From the cell containing the given text, extract its center point as [x, y] coordinate. 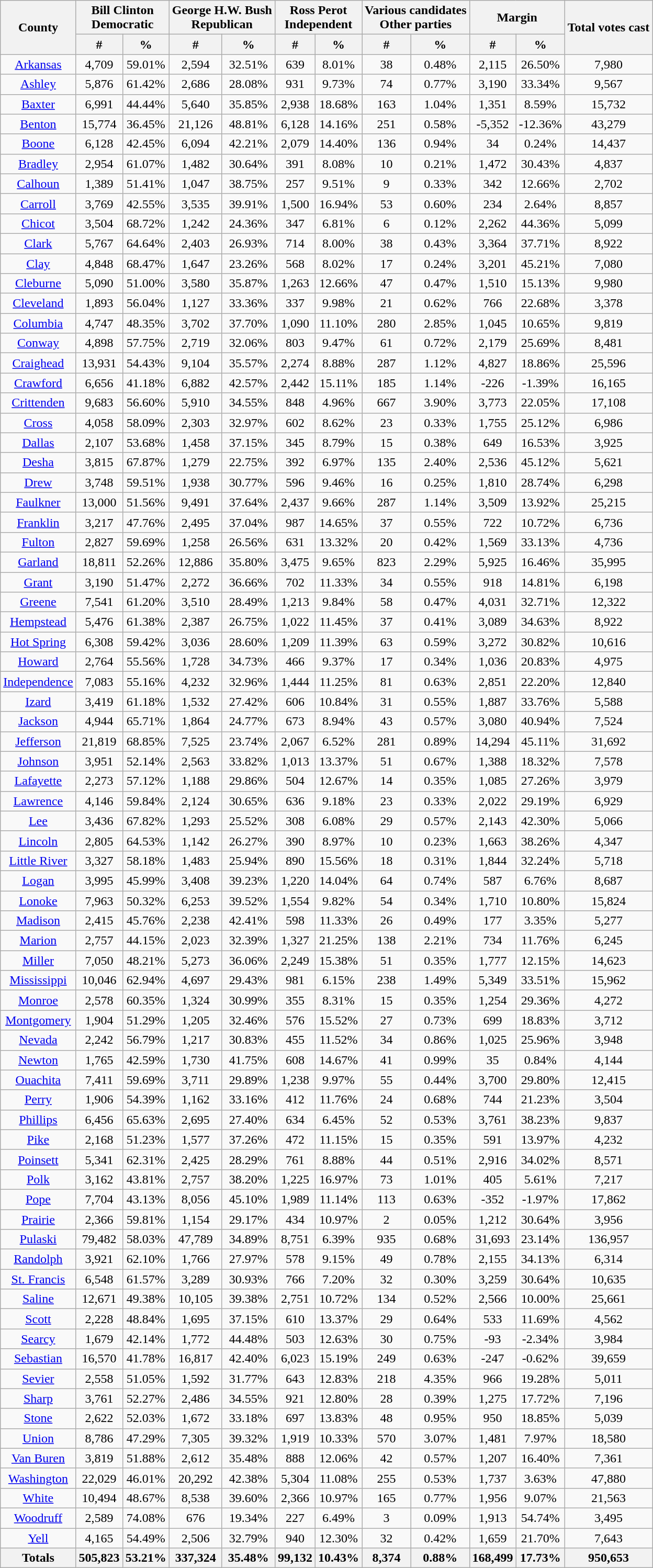
0.51% [441, 1159]
55.56% [145, 662]
234 [493, 204]
1,482 [196, 164]
19.34% [248, 1518]
4,837 [609, 164]
6,656 [99, 383]
Izard [38, 702]
1,844 [493, 861]
-226 [493, 383]
1,090 [295, 323]
466 [295, 662]
28.74% [540, 482]
8,786 [99, 1438]
9.07% [540, 1498]
576 [295, 1020]
1,864 [196, 721]
4,944 [99, 721]
61 [387, 343]
43 [387, 721]
0.52% [441, 1299]
1,327 [295, 941]
6,023 [295, 1359]
21,563 [609, 1498]
73 [387, 1179]
3,378 [609, 303]
Cleburne [38, 284]
8.94% [338, 721]
643 [295, 1379]
24 [387, 1100]
255 [387, 1478]
744 [493, 1100]
135 [387, 462]
55.16% [145, 682]
32.97% [248, 423]
6,882 [196, 383]
56.60% [145, 403]
587 [493, 881]
Perry [38, 1100]
21,819 [99, 741]
1,938 [196, 482]
16,817 [196, 1359]
0.84% [540, 1060]
1,577 [196, 1140]
38.75% [248, 184]
14.16% [338, 124]
26 [387, 921]
68.47% [145, 263]
58.18% [145, 861]
631 [295, 542]
673 [295, 721]
168,499 [493, 1558]
51.88% [145, 1458]
14 [387, 781]
29.43% [248, 980]
1,458 [196, 443]
1.12% [441, 363]
11.08% [338, 1478]
6,736 [609, 522]
11.15% [338, 1140]
6,991 [99, 104]
9.97% [338, 1080]
2,578 [99, 1000]
Polk [38, 1179]
Clark [38, 243]
64 [387, 881]
42.38% [248, 1478]
Pike [38, 1140]
Sebastian [38, 1359]
25.69% [540, 343]
15,824 [609, 900]
888 [295, 1458]
59.51% [145, 482]
163 [387, 104]
46.01% [145, 1478]
1,242 [196, 223]
950 [493, 1418]
16.94% [338, 204]
99,132 [295, 1558]
9.98% [338, 303]
39.32% [248, 1438]
30 [387, 1339]
25,215 [609, 502]
3,089 [493, 622]
6.81% [338, 223]
Lawrence [38, 801]
931 [295, 84]
26.27% [248, 841]
43.13% [145, 1199]
6,314 [609, 1259]
25.94% [248, 861]
29.80% [540, 1080]
10.33% [338, 1438]
2,022 [493, 801]
33.16% [248, 1100]
10.43% [338, 1558]
9 [387, 184]
610 [295, 1319]
39.23% [248, 881]
15.11% [338, 383]
0.58% [441, 124]
16.53% [540, 443]
3,748 [99, 482]
1,213 [295, 602]
3,535 [196, 204]
2,124 [196, 801]
1,238 [295, 1080]
6,094 [196, 144]
23.74% [248, 741]
1.49% [441, 980]
0.41% [441, 622]
16.40% [540, 1458]
12.63% [338, 1339]
42.59% [145, 1060]
42.45% [145, 144]
3,815 [99, 462]
6,245 [609, 941]
602 [295, 423]
8,571 [609, 1159]
1,209 [295, 642]
4,827 [493, 363]
43.81% [145, 1179]
1,444 [295, 682]
48.81% [248, 124]
35.87% [248, 284]
21,126 [196, 124]
Union [38, 1438]
6.08% [338, 821]
5,767 [99, 243]
39.52% [248, 900]
33.76% [540, 702]
38.23% [540, 1120]
9,683 [99, 403]
1.04% [441, 104]
1,919 [295, 1438]
342 [493, 184]
0.59% [441, 642]
Johnson [38, 761]
2,228 [99, 1319]
32.39% [248, 941]
Boone [38, 144]
33.13% [540, 542]
29.36% [540, 1000]
Scott [38, 1319]
14.67% [338, 1060]
Ashley [38, 84]
714 [295, 243]
138 [387, 941]
16.97% [338, 1179]
8.31% [338, 1000]
31.77% [248, 1379]
30.93% [248, 1279]
22.05% [540, 403]
6,548 [99, 1279]
51.29% [145, 1020]
Clay [38, 263]
Sharp [38, 1398]
27.40% [248, 1120]
3.07% [441, 1438]
0.86% [441, 1040]
3,419 [99, 702]
9.66% [338, 502]
608 [295, 1060]
30.99% [248, 1000]
26.93% [248, 243]
185 [387, 383]
12,415 [609, 1080]
Washington [38, 1478]
Crittenden [38, 403]
238 [387, 980]
Bill ClintonDemocratic [122, 18]
30.43% [540, 164]
30.65% [248, 801]
22.68% [540, 303]
33.51% [540, 980]
1,351 [493, 104]
4,975 [609, 662]
62.94% [145, 980]
6.49% [338, 1518]
218 [387, 1379]
8,751 [295, 1239]
18,580 [609, 1438]
2,067 [295, 741]
2,612 [196, 1458]
45.99% [145, 881]
27.97% [248, 1259]
1,647 [196, 263]
23.26% [248, 263]
1,481 [493, 1438]
Baxter [38, 104]
51.47% [145, 582]
33.34% [540, 84]
9.18% [338, 801]
38.26% [540, 841]
2,272 [196, 582]
55 [387, 1080]
0.43% [441, 243]
1,022 [295, 622]
1,142 [196, 841]
2,563 [196, 761]
3,951 [99, 761]
18.86% [540, 363]
61.38% [145, 622]
1,893 [99, 303]
33.36% [248, 303]
2,719 [196, 343]
1,710 [493, 900]
White [38, 1498]
2,495 [196, 522]
11.45% [338, 622]
337,324 [196, 1558]
Benton [38, 124]
5,039 [609, 1418]
249 [387, 1359]
337 [295, 303]
37.04% [248, 522]
8.62% [338, 423]
58.03% [145, 1239]
5,277 [609, 921]
6.39% [338, 1239]
1,906 [99, 1100]
568 [295, 263]
890 [295, 861]
649 [493, 443]
61.20% [145, 602]
1,036 [493, 662]
27.26% [540, 781]
1,279 [196, 462]
Hempstead [38, 622]
Various candidatesOther parties [416, 18]
30.82% [540, 642]
17,862 [609, 1199]
Greene [38, 602]
2,916 [493, 1159]
44.15% [145, 941]
3,510 [196, 602]
280 [387, 323]
Lonoke [38, 900]
53.21% [145, 1558]
6.76% [540, 881]
62.10% [145, 1259]
Howard [38, 662]
Hot Spring [38, 642]
1,220 [295, 881]
Calhoun [38, 184]
1,755 [493, 423]
2,179 [493, 343]
Logan [38, 881]
1,085 [493, 781]
0.21% [441, 164]
6.97% [338, 462]
1,388 [493, 761]
34.63% [540, 622]
1,659 [493, 1538]
24.77% [248, 721]
5,876 [99, 84]
981 [295, 980]
9.51% [338, 184]
6 [387, 223]
74 [387, 84]
44.36% [540, 223]
848 [295, 403]
15.52% [338, 1020]
606 [295, 702]
6,929 [609, 801]
699 [493, 1020]
Franklin [38, 522]
10.00% [540, 1299]
3,712 [609, 1020]
505,823 [99, 1558]
65.71% [145, 721]
48.67% [145, 1498]
2.85% [441, 323]
Searcy [38, 1339]
2,751 [295, 1299]
3,700 [493, 1080]
13.97% [540, 1140]
1,045 [493, 323]
60.35% [145, 1000]
803 [295, 343]
13.92% [540, 502]
Lafayette [38, 781]
16,570 [99, 1359]
5,341 [99, 1159]
Stone [38, 1418]
7,578 [609, 761]
1,766 [196, 1259]
390 [295, 841]
355 [295, 1000]
3,509 [493, 502]
31,692 [609, 741]
3,259 [493, 1279]
47.29% [145, 1438]
4,347 [609, 841]
Pulaski [38, 1239]
598 [295, 921]
5,925 [493, 562]
9.73% [338, 84]
18,811 [99, 562]
1,989 [295, 1199]
3,364 [493, 243]
Cleveland [38, 303]
37.70% [248, 323]
7,643 [609, 1538]
3,080 [493, 721]
47.76% [145, 522]
22.20% [540, 682]
5,476 [99, 622]
3,956 [609, 1220]
32.24% [540, 861]
28.29% [248, 1159]
639 [295, 64]
-352 [493, 1199]
0.44% [441, 1080]
16 [387, 482]
29.86% [248, 781]
44 [387, 1159]
1,154 [196, 1220]
1,207 [493, 1458]
0.25% [441, 482]
8.79% [338, 443]
35,995 [609, 562]
5,011 [609, 1379]
1.01% [441, 1179]
62.31% [145, 1159]
8,687 [609, 881]
28.49% [248, 602]
61.07% [145, 164]
0.23% [441, 841]
Nevada [38, 1040]
987 [295, 522]
35.85% [248, 104]
3,702 [196, 323]
64.64% [145, 243]
Totals [38, 1558]
-2.34% [540, 1339]
4,165 [99, 1538]
48 [387, 1418]
3,436 [99, 821]
Little River [38, 861]
44.48% [248, 1339]
14.81% [540, 582]
42.57% [248, 383]
14.04% [338, 881]
74.08% [145, 1518]
58 [387, 602]
0.60% [441, 204]
1,258 [196, 542]
1,730 [196, 1060]
26.50% [540, 64]
591 [493, 1140]
3,327 [99, 861]
251 [387, 124]
51.23% [145, 1140]
0.73% [441, 1020]
0.09% [441, 1518]
1,887 [493, 702]
Van Buren [38, 1458]
48.35% [145, 323]
26.56% [248, 542]
26.75% [248, 622]
George H.W. BushRepublican [222, 18]
0.67% [441, 761]
2,023 [196, 941]
37.26% [248, 1140]
39.38% [248, 1299]
19.28% [540, 1379]
2,594 [196, 64]
722 [493, 522]
3,272 [493, 642]
6,253 [196, 900]
3,948 [609, 1040]
1,217 [196, 1040]
Craighead [38, 363]
10.80% [540, 900]
2,274 [295, 363]
3,475 [295, 562]
13,931 [99, 363]
18.85% [540, 1418]
32.79% [248, 1538]
5,349 [493, 980]
41 [387, 1060]
-1.39% [540, 383]
51.41% [145, 184]
3,769 [99, 204]
Bradley [38, 164]
3,289 [196, 1279]
136,957 [609, 1239]
8.08% [338, 164]
2,566 [493, 1299]
0.94% [441, 144]
49.38% [145, 1299]
5.61% [540, 1179]
35.57% [248, 363]
34.13% [540, 1259]
Fulton [38, 542]
36.45% [145, 124]
1,275 [493, 1398]
13,000 [99, 502]
1,293 [196, 821]
2,536 [493, 462]
6,198 [609, 582]
1,904 [99, 1020]
4,747 [99, 323]
67.87% [145, 462]
2,486 [196, 1398]
7,980 [609, 64]
3,036 [196, 642]
Newton [38, 1060]
1,679 [99, 1339]
2,437 [295, 502]
68.72% [145, 223]
4.96% [338, 403]
113 [387, 1199]
54.74% [540, 1518]
42.21% [248, 144]
Garland [38, 562]
11.10% [338, 323]
52 [387, 1120]
47 [387, 284]
136 [387, 144]
1,254 [493, 1000]
10,616 [609, 642]
17.72% [540, 1398]
11.14% [338, 1199]
-5,352 [493, 124]
5,588 [609, 702]
761 [295, 1159]
950,653 [609, 1558]
412 [295, 1100]
12.15% [540, 961]
0.05% [441, 1220]
9,980 [609, 284]
455 [295, 1040]
18 [387, 861]
29.19% [540, 801]
14,437 [609, 144]
52.03% [145, 1418]
31,693 [493, 1239]
3,819 [99, 1458]
1,162 [196, 1100]
4,848 [99, 263]
28.60% [248, 642]
27 [387, 1020]
Desha [38, 462]
39.91% [248, 204]
8,857 [609, 204]
25,661 [609, 1299]
7,305 [196, 1438]
4,709 [99, 64]
0.78% [441, 1259]
347 [295, 223]
405 [493, 1179]
17,108 [609, 403]
25.96% [540, 1040]
4,058 [99, 423]
7.20% [338, 1279]
Montgomery [38, 1020]
921 [295, 1398]
65.63% [145, 1120]
702 [295, 582]
51.00% [145, 284]
2,805 [99, 841]
9,104 [196, 363]
12,671 [99, 1299]
63 [387, 642]
61.42% [145, 84]
34.73% [248, 662]
11.25% [338, 682]
-247 [493, 1359]
43,279 [609, 124]
3,711 [196, 1080]
45.11% [540, 741]
0.89% [441, 741]
2,954 [99, 164]
5,640 [196, 104]
56.79% [145, 1040]
1,389 [99, 184]
49 [387, 1259]
52.14% [145, 761]
7,541 [99, 602]
2,702 [609, 184]
12,840 [609, 682]
1,554 [295, 900]
45.76% [145, 921]
9,837 [609, 1120]
3,984 [609, 1339]
697 [295, 1418]
51.05% [145, 1379]
10,046 [99, 980]
Conway [38, 343]
165 [387, 1498]
1,765 [99, 1060]
0.75% [441, 1339]
2,827 [99, 542]
533 [493, 1319]
2.40% [441, 462]
59.42% [145, 642]
2,262 [493, 223]
9.15% [338, 1259]
Jefferson [38, 741]
51.56% [145, 502]
16,165 [609, 383]
734 [493, 941]
3.63% [540, 1478]
5,718 [609, 861]
0.62% [441, 303]
5,910 [196, 403]
918 [493, 582]
2,155 [493, 1259]
0.49% [441, 921]
Margin [517, 18]
28 [387, 1398]
22,029 [99, 1478]
12,322 [609, 602]
32.96% [248, 682]
4.35% [441, 1379]
9,491 [196, 502]
2,249 [295, 961]
1,047 [196, 184]
34.02% [540, 1159]
3,773 [493, 403]
1,483 [196, 861]
596 [295, 482]
33.82% [248, 761]
12.30% [338, 1538]
10.65% [540, 323]
25.12% [540, 423]
61.57% [145, 1279]
8,538 [196, 1498]
2,242 [99, 1040]
59.01% [145, 64]
1,212 [493, 1220]
38.20% [248, 1179]
2,589 [99, 1518]
Chicot [38, 223]
7,704 [99, 1199]
15.19% [338, 1359]
1,663 [493, 841]
0.88% [441, 1558]
2,273 [99, 781]
3,495 [609, 1518]
58.09% [145, 423]
64.53% [145, 841]
54.43% [145, 363]
12.67% [338, 781]
2.64% [540, 204]
3.35% [540, 921]
7,525 [196, 741]
2,764 [99, 662]
-1.97% [540, 1199]
9.37% [338, 662]
5,066 [609, 821]
0.48% [441, 64]
10,635 [609, 1279]
0.72% [441, 343]
13.83% [338, 1418]
21.70% [540, 1538]
0.99% [441, 1060]
42.41% [248, 921]
0.31% [441, 861]
31 [387, 702]
2,851 [493, 682]
61.18% [145, 702]
7,083 [99, 682]
2,415 [99, 921]
2,107 [99, 443]
15,962 [609, 980]
9.82% [338, 900]
32.51% [248, 64]
1,263 [295, 284]
17.73% [540, 1558]
391 [295, 164]
-93 [493, 1339]
27.42% [248, 702]
7,196 [609, 1398]
56.04% [145, 303]
25.52% [248, 821]
48.21% [145, 961]
2,506 [196, 1538]
Total votes cast [609, 27]
1,695 [196, 1319]
1,225 [295, 1179]
Cross [38, 423]
177 [493, 921]
966 [493, 1379]
2,695 [196, 1120]
48.84% [145, 1319]
45.10% [248, 1199]
24.36% [248, 223]
Yell [38, 1538]
667 [387, 403]
Mississippi [38, 980]
1,510 [493, 284]
42.55% [145, 204]
5,304 [295, 1478]
308 [295, 821]
1,025 [493, 1040]
8.02% [338, 263]
6,456 [99, 1120]
578 [295, 1259]
3,408 [196, 881]
3,580 [196, 284]
7,963 [99, 900]
4,146 [99, 801]
18.83% [540, 1020]
21.23% [540, 1100]
Ross PerotIndependent [318, 18]
570 [387, 1438]
53 [387, 204]
35.80% [248, 562]
Marion [38, 941]
1,532 [196, 702]
Pope [38, 1199]
Dallas [38, 443]
54.39% [145, 1100]
Jackson [38, 721]
Lincoln [38, 841]
15,774 [99, 124]
1,013 [295, 761]
2,622 [99, 1418]
0.39% [441, 1398]
9.65% [338, 562]
227 [295, 1518]
7,080 [609, 263]
Arkansas [38, 64]
21.25% [338, 941]
2,387 [196, 622]
6,298 [609, 482]
20,292 [196, 1478]
1,777 [493, 961]
41.78% [145, 1359]
32.46% [248, 1020]
20.83% [540, 662]
5,099 [609, 223]
3,925 [609, 443]
2,442 [295, 383]
30.77% [248, 482]
0.74% [441, 881]
Monroe [38, 1000]
37.64% [248, 502]
81 [387, 682]
Crawford [38, 383]
25,596 [609, 363]
1,672 [196, 1418]
1,324 [196, 1000]
42 [387, 1458]
5,090 [99, 284]
Randolph [38, 1259]
59.84% [145, 801]
18.68% [338, 104]
3,921 [99, 1259]
2,938 [295, 104]
8.97% [338, 841]
32.71% [540, 602]
52.26% [145, 562]
9.46% [338, 482]
59.81% [145, 1220]
6.52% [338, 741]
3.90% [441, 403]
16.46% [540, 562]
29.89% [248, 1080]
-12.36% [540, 124]
7,217 [609, 1179]
Grant [38, 582]
79,482 [99, 1239]
10,105 [196, 1299]
Lee [38, 821]
35 [493, 1060]
3,979 [609, 781]
7,050 [99, 961]
281 [387, 741]
22.75% [248, 462]
7,361 [609, 1458]
39,659 [609, 1359]
4,736 [609, 542]
20 [387, 542]
-0.62% [540, 1359]
636 [295, 801]
Prairie [38, 1220]
8,056 [196, 1199]
15.56% [338, 861]
23.14% [540, 1239]
11.69% [540, 1319]
18.32% [540, 761]
Ouachita [38, 1080]
2,168 [99, 1140]
0.38% [441, 443]
4,898 [99, 343]
8.00% [338, 243]
Woodruff [38, 1518]
2,558 [99, 1379]
5,621 [609, 462]
2,303 [196, 423]
42.14% [145, 1339]
503 [295, 1339]
2,425 [196, 1159]
3,162 [99, 1179]
37.71% [540, 243]
41.75% [248, 1060]
3 [387, 1518]
14.65% [338, 522]
2 [387, 1220]
4,031 [493, 602]
3,995 [99, 881]
1,205 [196, 1020]
1,772 [196, 1339]
Drew [38, 482]
14,623 [609, 961]
1,188 [196, 781]
7,411 [99, 1080]
8.59% [540, 104]
0.30% [441, 1279]
54.49% [145, 1538]
Miller [38, 961]
50.32% [145, 900]
9.84% [338, 602]
Faulkner [38, 502]
12.80% [338, 1398]
2,686 [196, 84]
Poinsett [38, 1159]
36.06% [248, 961]
8.01% [338, 64]
4,144 [609, 1060]
11.39% [338, 642]
6.45% [338, 1120]
1,728 [196, 662]
39.60% [248, 1498]
2,079 [295, 144]
15,732 [609, 104]
0.12% [441, 223]
13.32% [338, 542]
11.52% [338, 1040]
10.84% [338, 702]
3,201 [493, 263]
45.21% [540, 263]
472 [295, 1140]
257 [295, 184]
Carroll [38, 204]
1,592 [196, 1379]
4,562 [609, 1319]
10,494 [99, 1498]
2,403 [196, 243]
940 [295, 1538]
1,127 [196, 303]
42.30% [540, 821]
6.15% [338, 980]
12.83% [338, 1379]
3,217 [99, 522]
2,143 [493, 821]
823 [387, 562]
4,272 [609, 1000]
15.13% [540, 284]
1,472 [493, 164]
54 [387, 900]
Sevier [38, 1379]
0.64% [441, 1319]
29.17% [248, 1220]
15.38% [338, 961]
9.47% [338, 343]
134 [387, 1299]
8,374 [387, 1558]
Independence [38, 682]
8,481 [609, 343]
9,819 [609, 323]
52.27% [145, 1398]
6,986 [609, 423]
Columbia [38, 323]
1,956 [493, 1498]
1,500 [295, 204]
7.97% [540, 1438]
935 [387, 1239]
32.06% [248, 343]
4,697 [196, 980]
1,569 [493, 542]
30.83% [248, 1040]
44.44% [145, 104]
676 [196, 1518]
2.29% [441, 562]
5,273 [196, 961]
0.95% [441, 1418]
434 [295, 1220]
1,913 [493, 1518]
2.21% [441, 941]
7,524 [609, 721]
St. Francis [38, 1279]
33.18% [248, 1418]
47,789 [196, 1239]
2,238 [196, 921]
634 [295, 1120]
47,880 [609, 1478]
53.68% [145, 443]
1,737 [493, 1478]
Madison [38, 921]
12.06% [338, 1458]
14.40% [338, 144]
1,810 [493, 482]
36.66% [248, 582]
57.75% [145, 343]
6,308 [99, 642]
57.12% [145, 781]
40.94% [540, 721]
45.12% [540, 462]
County [38, 27]
Saline [38, 1299]
9,567 [609, 84]
12,886 [196, 562]
34.89% [248, 1239]
21 [387, 303]
Phillips [38, 1120]
67.82% [145, 821]
42.40% [248, 1359]
14,294 [493, 741]
41.18% [145, 383]
28.08% [248, 84]
392 [295, 462]
345 [295, 443]
68.85% [145, 741]
504 [295, 781]
2,115 [493, 64]
